Find where the given text appears and provide that cell's center as [X, Y] coordinate. 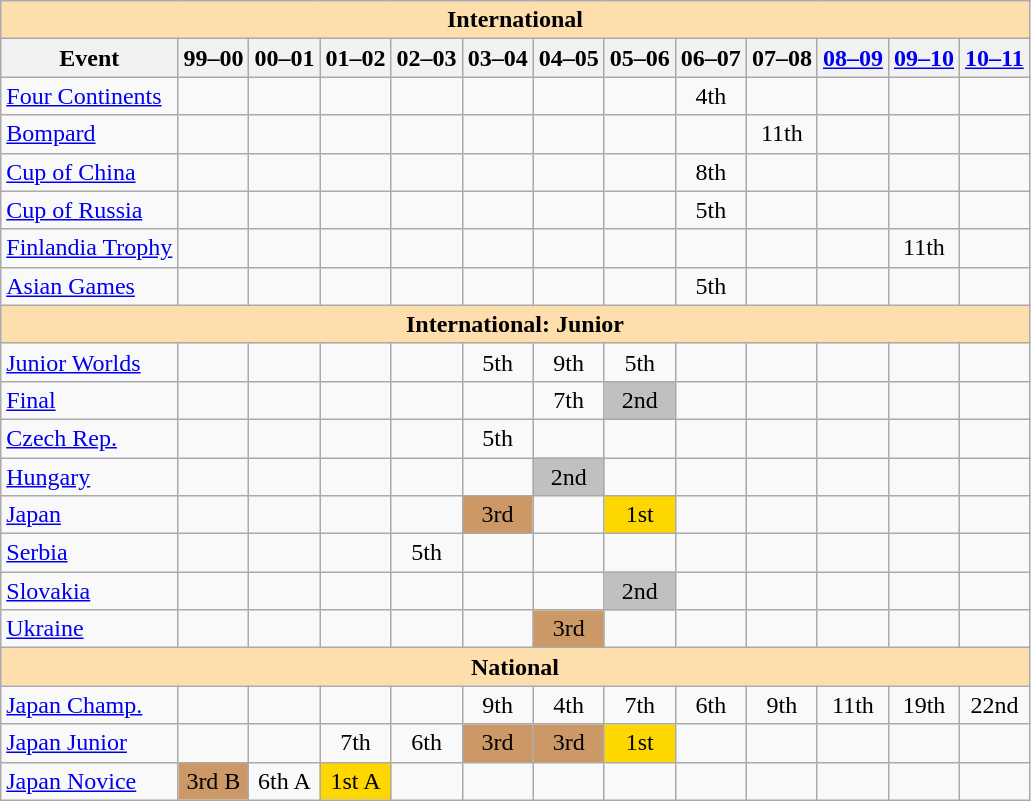
6th A [284, 781]
Slovakia [90, 591]
International [516, 20]
06–07 [710, 58]
Final [90, 400]
22nd [995, 705]
09–10 [924, 58]
04–05 [568, 58]
07–08 [782, 58]
3rd B [214, 781]
International: Junior [516, 324]
10–11 [995, 58]
Hungary [90, 477]
Czech Rep. [90, 438]
Serbia [90, 553]
Cup of China [90, 172]
1st A [356, 781]
01–02 [356, 58]
99–00 [214, 58]
19th [924, 705]
02–03 [426, 58]
Asian Games [90, 286]
8th [710, 172]
00–01 [284, 58]
Finlandia Trophy [90, 248]
Junior Worlds [90, 362]
Event [90, 58]
Cup of Russia [90, 210]
05–06 [640, 58]
Japan Novice [90, 781]
Bompard [90, 134]
Four Continents [90, 96]
Japan [90, 515]
08–09 [852, 58]
Japan Champ. [90, 705]
Japan Junior [90, 743]
Ukraine [90, 629]
National [516, 667]
03–04 [498, 58]
